From the cell containing the given text, extract its center point as [X, Y] coordinate. 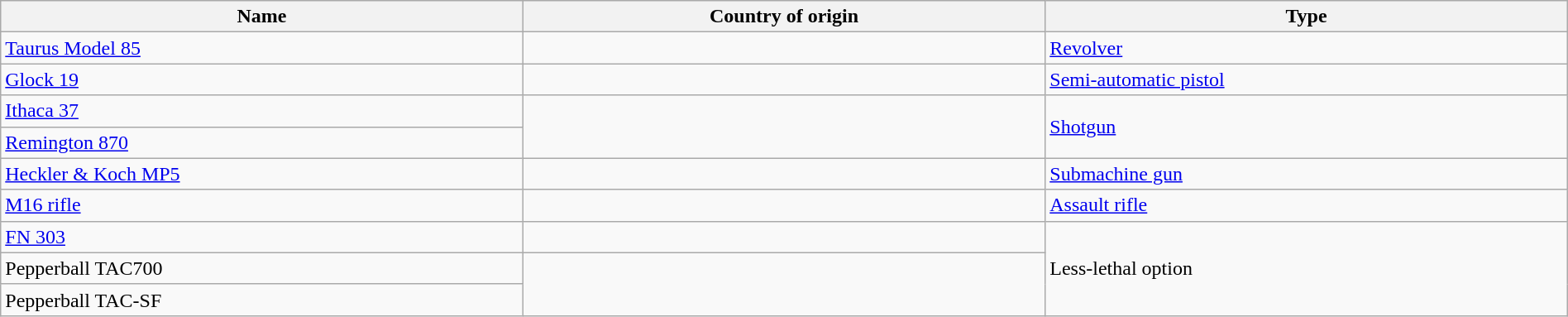
Pepperball TAC-SF [262, 300]
FN 303 [262, 237]
Taurus Model 85 [262, 48]
Glock 19 [262, 79]
Assault rifle [1307, 205]
M16 rifle [262, 205]
Heckler & Koch MP5 [262, 174]
Remington 870 [262, 142]
Country of origin [784, 17]
Type [1307, 17]
Semi-automatic pistol [1307, 79]
Submachine gun [1307, 174]
Less-lethal option [1307, 268]
Pepperball TAC700 [262, 268]
Revolver [1307, 48]
Name [262, 17]
Ithaca 37 [262, 111]
Shotgun [1307, 127]
